Output the (X, Y) coordinate of the center of the cell containing the given text.  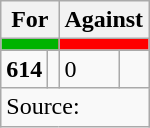
0 (90, 69)
Against (104, 20)
614 (24, 69)
Source: (75, 107)
For (30, 20)
